Determine the (x, y) coordinate at the center of the cell enclosing the given text.  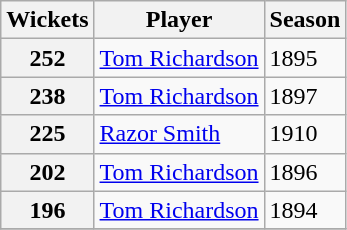
225 (48, 134)
252 (48, 58)
1897 (305, 96)
Wickets (48, 20)
1896 (305, 172)
1910 (305, 134)
196 (48, 210)
Razor Smith (179, 134)
1894 (305, 210)
Player (179, 20)
1895 (305, 58)
238 (48, 96)
202 (48, 172)
Season (305, 20)
